Provide the [X, Y] coordinate of the cell's center where the given text is located.  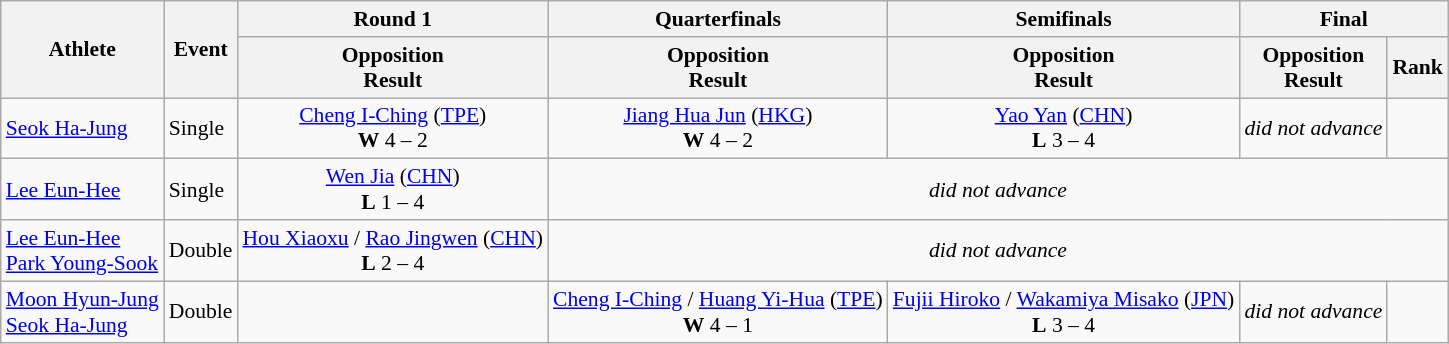
Yao Yan (CHN)L 3 – 4 [1064, 128]
Athlete [82, 50]
Lee Eun-Hee Park Young-Sook [82, 250]
Event [201, 50]
Moon Hyun-Jung Seok Ha-Jung [82, 312]
Fujii Hiroko / Wakamiya Misako (JPN)L 3 – 4 [1064, 312]
Rank [1418, 68]
Final [1344, 19]
Jiang Hua Jun (HKG)W 4 – 2 [718, 128]
Quarterfinals [718, 19]
Cheng I-Ching (TPE)W 4 – 2 [392, 128]
Round 1 [392, 19]
Wen Jia (CHN)L 1 – 4 [392, 190]
Seok Ha-Jung [82, 128]
Cheng I-Ching / Huang Yi-Hua (TPE)W 4 – 1 [718, 312]
Lee Eun-Hee [82, 190]
Hou Xiaoxu / Rao Jingwen (CHN)L 2 – 4 [392, 250]
Semifinals [1064, 19]
